Locate the cell with the specified text and output its (x, y) center coordinate. 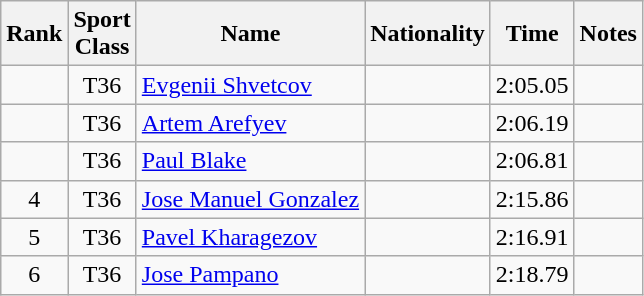
Time (532, 34)
6 (34, 275)
2:06.81 (532, 161)
5 (34, 237)
Name (250, 34)
Jose Manuel Gonzalez (250, 199)
Pavel Kharagezov (250, 237)
Nationality (428, 34)
Artem Arefyev (250, 123)
4 (34, 199)
2:06.19 (532, 123)
2:16.91 (532, 237)
SportClass (102, 34)
2:05.05 (532, 85)
Rank (34, 34)
Notes (608, 34)
2:18.79 (532, 275)
Evgenii Shvetcov (250, 85)
Jose Pampano (250, 275)
2:15.86 (532, 199)
Paul Blake (250, 161)
